Determine the [X, Y] coordinate at the center of the cell enclosing the given text.  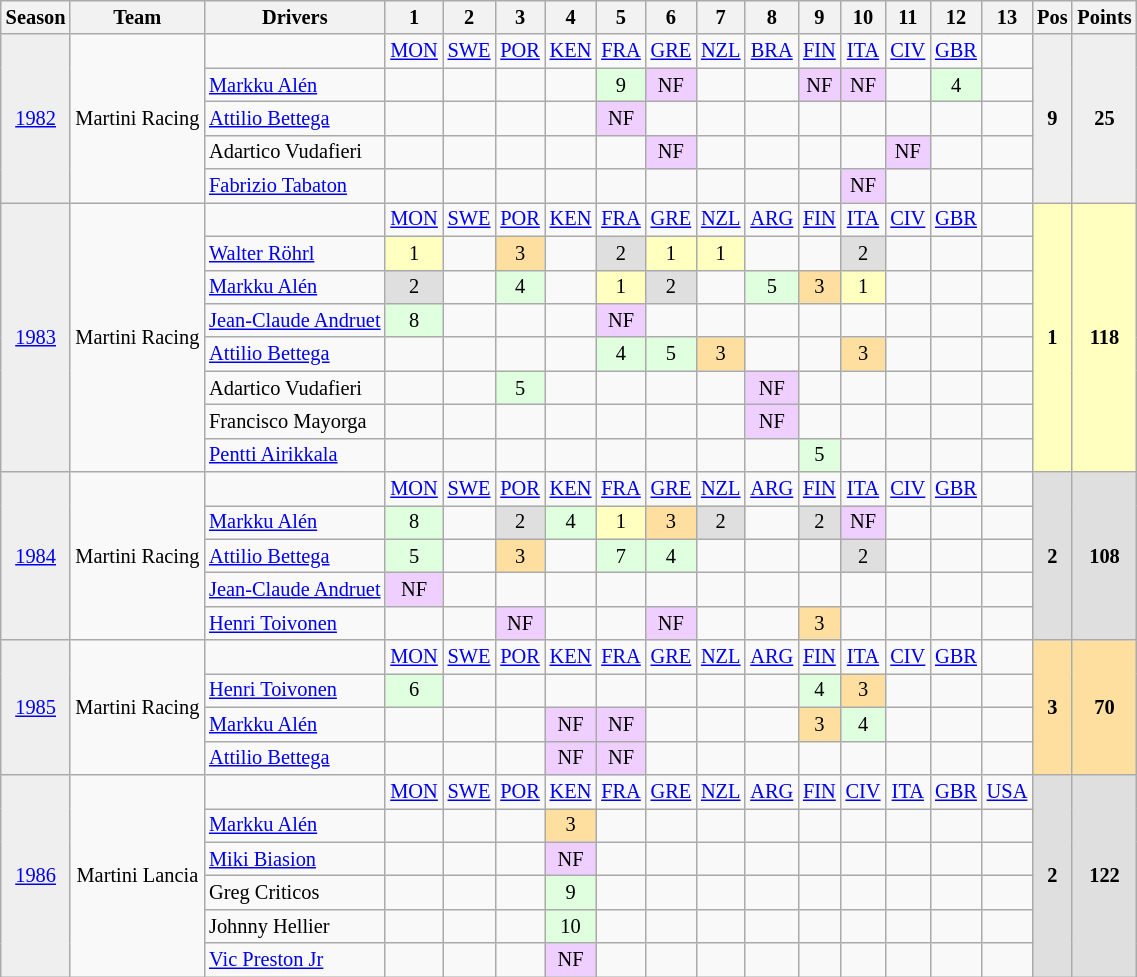
Vic Preston Jr [294, 960]
122 [1104, 875]
70 [1104, 708]
Miki Biasion [294, 859]
Johnny Hellier [294, 926]
Pentti Airikkala [294, 455]
Francisco Mayorga [294, 421]
Fabrizio Tabaton [294, 186]
1982 [36, 118]
Points [1104, 17]
118 [1104, 336]
12 [956, 17]
1984 [36, 556]
Season [36, 17]
Martini Lancia [137, 875]
1983 [36, 336]
Walter Röhrl [294, 253]
25 [1104, 118]
1986 [36, 875]
Team [137, 17]
13 [1007, 17]
Drivers [294, 17]
108 [1104, 556]
USA [1007, 791]
BRA [772, 51]
11 [908, 17]
Greg Criticos [294, 892]
1985 [36, 708]
Pos [1052, 17]
